Capture the cell that displays the provided text and extract its [x, y] central coordinate. 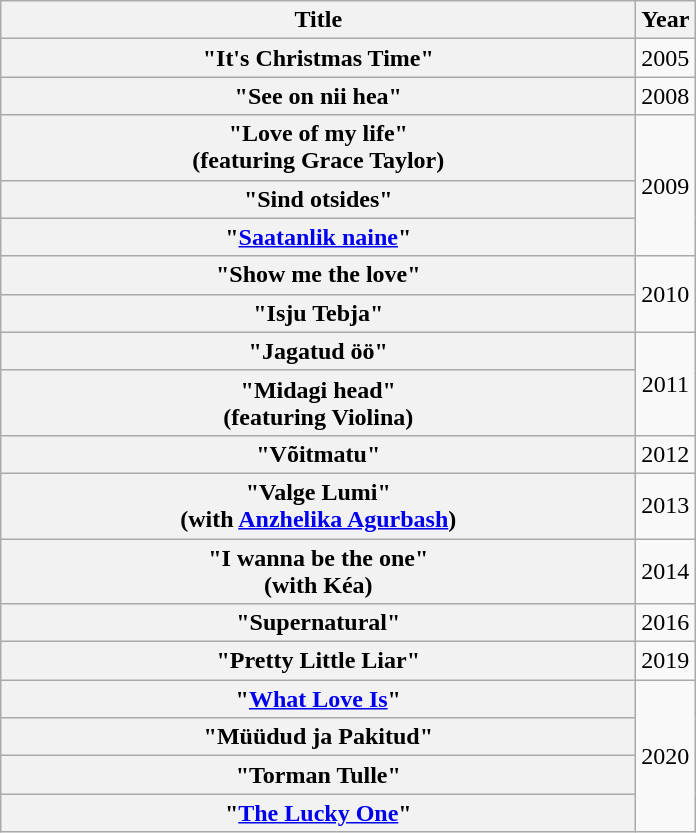
2013 [666, 506]
"Pretty Little Liar" [318, 661]
2014 [666, 570]
"I wanna be the one"(with Kéa) [318, 570]
"Müüdud ja Pakitud" [318, 737]
2019 [666, 661]
"Saatanlik naine" [318, 237]
"It's Christmas Time" [318, 58]
"Jagatud öö" [318, 351]
2008 [666, 96]
"Torman Tulle" [318, 775]
2009 [666, 186]
"Supernatural" [318, 623]
2011 [666, 384]
"Isju Tebja" [318, 313]
"Show me the love" [318, 275]
"Midagi head"(featuring Violina) [318, 402]
"Valge Lumi"(with Anzhelika Agurbash) [318, 506]
Title [318, 20]
2016 [666, 623]
2012 [666, 454]
"The Lucky One" [318, 813]
2020 [666, 756]
Year [666, 20]
2005 [666, 58]
2010 [666, 294]
"See on nii hea" [318, 96]
"Love of my life"(featuring Grace Taylor) [318, 148]
"What Love Is" [318, 699]
"Võitmatu" [318, 454]
"Sind otsides" [318, 199]
